Capture the cell that displays the provided text and extract its (x, y) central coordinate. 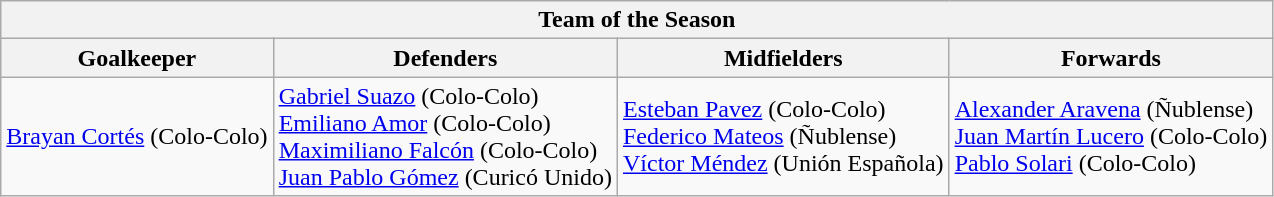
Midfielders (783, 58)
Gabriel Suazo (Colo-Colo) Emiliano Amor (Colo-Colo) Maximiliano Falcón (Colo-Colo) Juan Pablo Gómez (Curicó Unido) (445, 136)
Team of the Season (637, 20)
Forwards (1111, 58)
Defenders (445, 58)
Esteban Pavez (Colo-Colo) Federico Mateos (Ñublense) Víctor Méndez (Unión Española) (783, 136)
Brayan Cortés (Colo-Colo) (137, 136)
Alexander Aravena (Ñublense) Juan Martín Lucero (Colo-Colo) Pablo Solari (Colo-Colo) (1111, 136)
Goalkeeper (137, 58)
